From the cell containing the given text, extract its center point as [X, Y] coordinate. 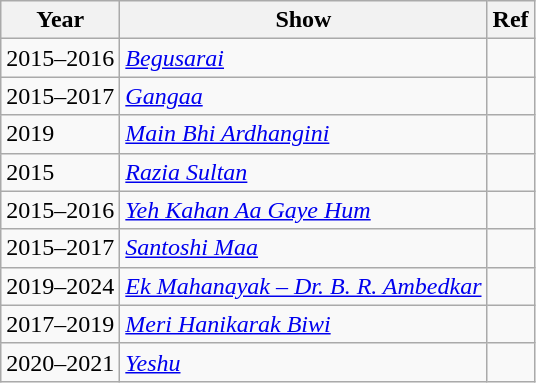
Yeh Kahan Aa Gaye Hum [304, 210]
2019 [60, 134]
2020–2021 [60, 362]
Begusarai [304, 58]
Main Bhi Ardhangini [304, 134]
Ref [510, 20]
Show [304, 20]
Year [60, 20]
Gangaa [304, 96]
Meri Hanikarak Biwi [304, 324]
Ek Mahanayak – Dr. B. R. Ambedkar [304, 286]
Yeshu [304, 362]
Santoshi Maa [304, 248]
2019–2024 [60, 286]
Razia Sultan [304, 172]
2017–2019 [60, 324]
2015 [60, 172]
